Output the [X, Y] coordinate of the center of the cell containing the given text.  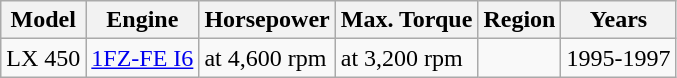
Max. Torque [406, 20]
LX 450 [44, 58]
Years [618, 20]
Horsepower [267, 20]
Region [520, 20]
at 3,200 rpm [406, 58]
1995-1997 [618, 58]
at 4,600 rpm [267, 58]
Model [44, 20]
1FZ-FE I6 [142, 58]
Engine [142, 20]
